Find where the given text appears and provide that cell's center as [x, y] coordinate. 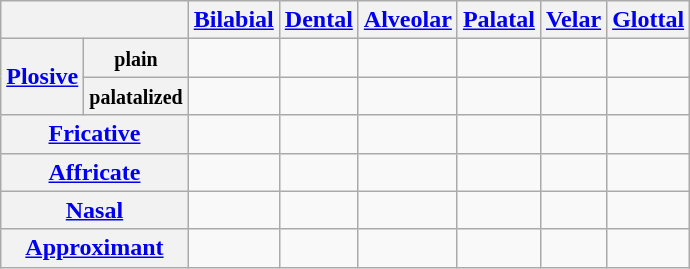
Approximant [94, 248]
Velar [573, 20]
Bilabial [234, 20]
Glottal [648, 20]
Fricative [94, 134]
Palatal [498, 20]
Affricate [94, 172]
Dental [318, 20]
Nasal [94, 210]
Plosive [42, 77]
palatalized [136, 96]
plain [136, 58]
Alveolar [408, 20]
